Find where the given text appears and provide that cell's center as (X, Y) coordinate. 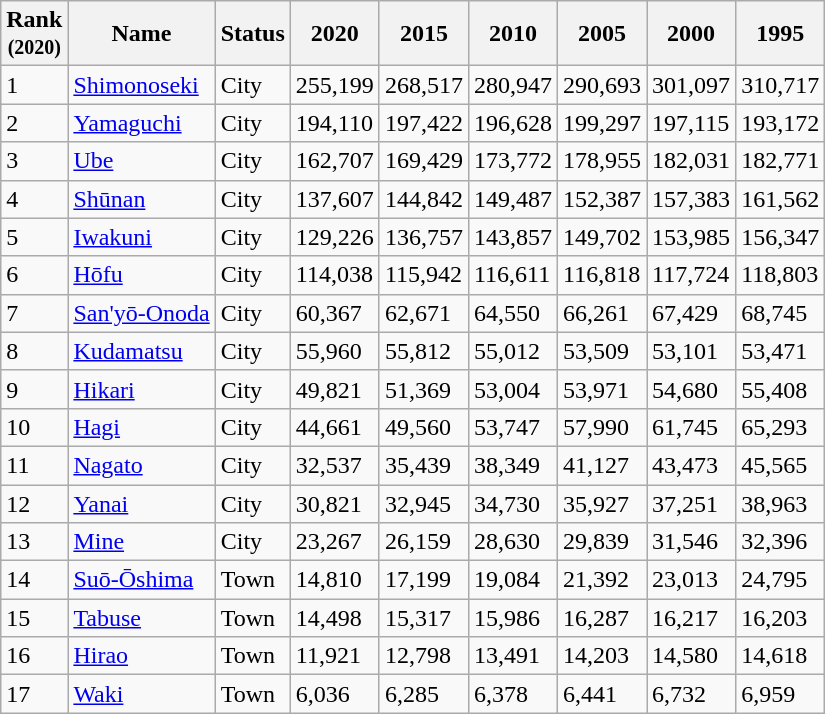
44,661 (334, 427)
178,955 (602, 161)
41,127 (602, 465)
19,084 (512, 580)
53,971 (602, 389)
12 (34, 503)
13 (34, 542)
15,317 (424, 618)
144,842 (424, 199)
37,251 (692, 503)
32,396 (780, 542)
Hirao (142, 656)
11 (34, 465)
9 (34, 389)
280,947 (512, 85)
67,429 (692, 313)
Status (252, 34)
Iwakuni (142, 237)
43,473 (692, 465)
6,959 (780, 694)
1995 (780, 34)
15 (34, 618)
53,101 (692, 351)
29,839 (602, 542)
15,986 (512, 618)
301,097 (692, 85)
54,680 (692, 389)
152,387 (602, 199)
Shimonoseki (142, 85)
118,803 (780, 275)
23,267 (334, 542)
16 (34, 656)
116,611 (512, 275)
149,487 (512, 199)
65,293 (780, 427)
Hagi (142, 427)
Mine (142, 542)
2015 (424, 34)
62,671 (424, 313)
6,036 (334, 694)
115,942 (424, 275)
290,693 (602, 85)
68,745 (780, 313)
6,441 (602, 694)
30,821 (334, 503)
55,012 (512, 351)
2020 (334, 34)
161,562 (780, 199)
197,115 (692, 123)
16,203 (780, 618)
24,795 (780, 580)
136,757 (424, 237)
14,203 (602, 656)
14,580 (692, 656)
32,537 (334, 465)
268,517 (424, 85)
143,857 (512, 237)
182,031 (692, 161)
153,985 (692, 237)
64,550 (512, 313)
129,226 (334, 237)
Yamaguchi (142, 123)
310,717 (780, 85)
Hikari (142, 389)
53,509 (602, 351)
55,960 (334, 351)
6 (34, 275)
196,628 (512, 123)
193,172 (780, 123)
35,439 (424, 465)
66,261 (602, 313)
San'yō-Onoda (142, 313)
6,732 (692, 694)
137,607 (334, 199)
21,392 (602, 580)
55,408 (780, 389)
2005 (602, 34)
6,378 (512, 694)
28,630 (512, 542)
11,921 (334, 656)
Waki (142, 694)
17,199 (424, 580)
14,498 (334, 618)
26,159 (424, 542)
2010 (512, 34)
199,297 (602, 123)
2 (34, 123)
4 (34, 199)
117,724 (692, 275)
Suō-Ōshima (142, 580)
Kudamatsu (142, 351)
38,349 (512, 465)
14 (34, 580)
149,702 (602, 237)
45,565 (780, 465)
Ube (142, 161)
12,798 (424, 656)
51,369 (424, 389)
114,038 (334, 275)
7 (34, 313)
169,429 (424, 161)
49,560 (424, 427)
16,217 (692, 618)
Tabuse (142, 618)
35,927 (602, 503)
57,990 (602, 427)
53,747 (512, 427)
38,963 (780, 503)
Nagato (142, 465)
55,812 (424, 351)
173,772 (512, 161)
60,367 (334, 313)
156,347 (780, 237)
23,013 (692, 580)
197,422 (424, 123)
Rank(2020) (34, 34)
Shūnan (142, 199)
8 (34, 351)
10 (34, 427)
13,491 (512, 656)
2000 (692, 34)
6,285 (424, 694)
Yanai (142, 503)
182,771 (780, 161)
157,383 (692, 199)
1 (34, 85)
61,745 (692, 427)
194,110 (334, 123)
5 (34, 237)
162,707 (334, 161)
34,730 (512, 503)
Name (142, 34)
49,821 (334, 389)
14,618 (780, 656)
53,471 (780, 351)
16,287 (602, 618)
255,199 (334, 85)
17 (34, 694)
Hōfu (142, 275)
116,818 (602, 275)
3 (34, 161)
14,810 (334, 580)
31,546 (692, 542)
53,004 (512, 389)
32,945 (424, 503)
